Scan for the cell matching the given text and deliver its [x, y] coordinate at center. 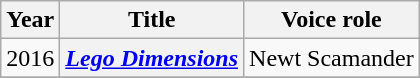
2016 [30, 58]
Lego Dimensions [152, 58]
Title [152, 20]
Year [30, 20]
Voice role [332, 20]
Newt Scamander [332, 58]
